Pinpoint the cell where the given text exists, returning its [x, y] midpoint coordinate. 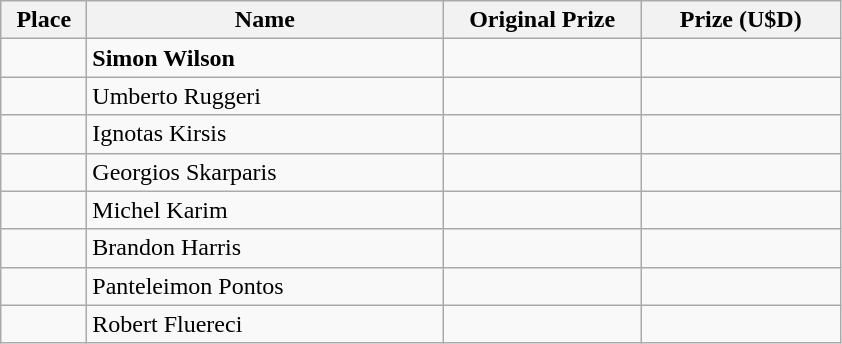
Umberto Ruggeri [265, 96]
Prize (U$D) [740, 20]
Brandon Harris [265, 248]
Place [44, 20]
Panteleimon Pontos [265, 286]
Georgios Skarparis [265, 172]
Original Prize [542, 20]
Ignotas Kirsis [265, 134]
Robert Fluereci [265, 324]
Michel Karim [265, 210]
Simon Wilson [265, 58]
Name [265, 20]
